Capture the cell that displays the provided text and extract its [X, Y] central coordinate. 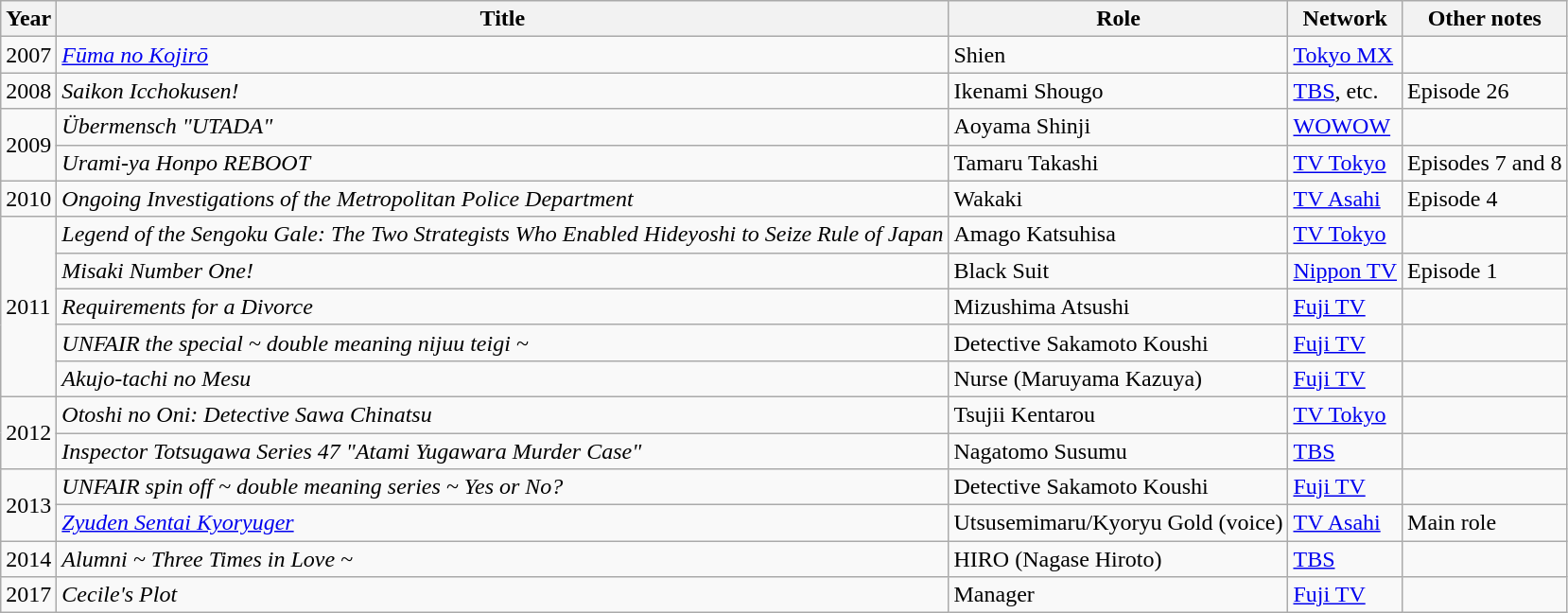
Nagatomo Susumu [1118, 451]
Tamaru Takashi [1118, 163]
2012 [28, 432]
Episodes 7 and 8 [1485, 163]
Inspector Totsugawa Series 47 "Atami Yugawara Murder Case" [503, 451]
UNFAIR the special ~ double meaning nijuu teigi ~ [503, 342]
2009 [28, 145]
2007 [28, 55]
Otoshi no Oni: Detective Sawa Chinatsu [503, 414]
2014 [28, 559]
Urami-ya Honpo REBOOT [503, 163]
Übermensch "UTADA" [503, 127]
Requirements for a Divorce [503, 306]
Akujo-tachi no Mesu [503, 378]
Network [1345, 19]
Alumni ~ Three Times in Love ~ [503, 559]
2017 [28, 595]
Zyuden Sentai Kyoryuger [503, 523]
Episode 4 [1485, 199]
2010 [28, 199]
Tsujii Kentarou [1118, 414]
Other notes [1485, 19]
WOWOW [1345, 127]
Title [503, 19]
Legend of the Sengoku Gale: The Two Strategists Who Enabled Hideyoshi to Seize Rule of Japan [503, 235]
Aoyama Shinji [1118, 127]
UNFAIR spin off ~ double meaning series ~ Yes or No? [503, 487]
Nurse (Maruyama Kazuya) [1118, 378]
HIRO (Nagase Hiroto) [1118, 559]
2011 [28, 306]
Black Suit [1118, 271]
Mizushima Atsushi [1118, 306]
2013 [28, 505]
Amago Katsuhisa [1118, 235]
Main role [1485, 523]
Shien [1118, 55]
Role [1118, 19]
Cecile's Plot [503, 595]
TBS, etc. [1345, 91]
Episode 26 [1485, 91]
Nippon TV [1345, 271]
Manager [1118, 595]
2008 [28, 91]
Ongoing Investigations of the Metropolitan Police Department [503, 199]
Episode 1 [1485, 271]
Misaki Number One! [503, 271]
Utsusemimaru/Kyoryu Gold (voice) [1118, 523]
Wakaki [1118, 199]
Tokyo MX [1345, 55]
Ikenami Shougo [1118, 91]
Fūma no Kojirō [503, 55]
Year [28, 19]
Saikon Icchokusen! [503, 91]
